From the cell containing the given text, extract its center point as (x, y) coordinate. 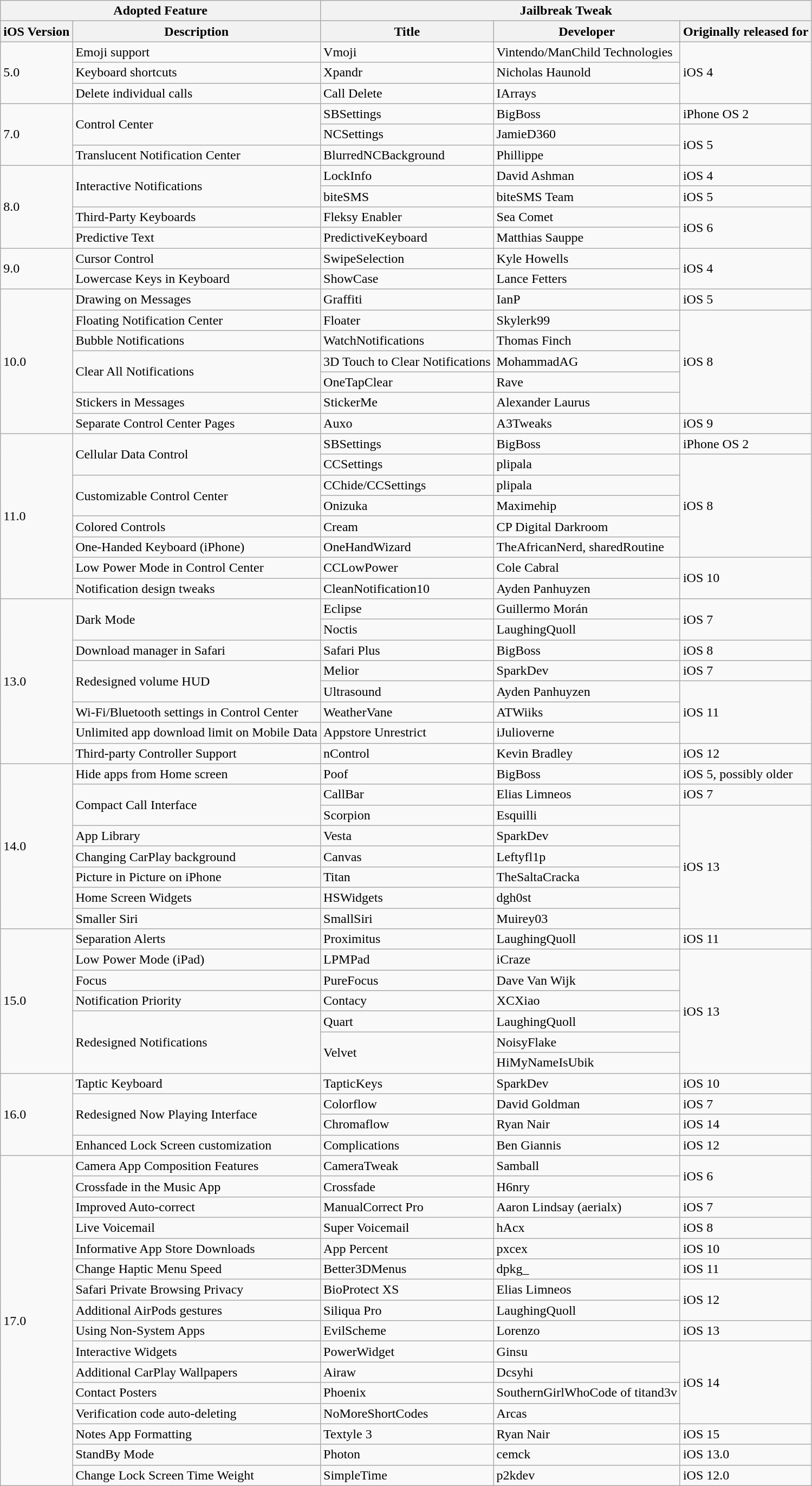
Graffiti (407, 300)
Changing CarPlay background (197, 856)
Lorenzo (587, 1331)
Control Center (197, 124)
Separation Alerts (197, 939)
Thomas Finch (587, 341)
Kyle Howells (587, 259)
Phoenix (407, 1393)
Matthias Sauppe (587, 237)
Translucent Notification Center (197, 155)
Xpandr (407, 73)
Velvet (407, 1052)
IanP (587, 300)
Redesigned volume HUD (197, 681)
Low Power Mode (iPad) (197, 960)
Change Lock Screen Time Weight (197, 1475)
Third-Party Keyboards (197, 217)
Crossfade in the Music App (197, 1186)
dgh0st (587, 897)
Siliqua Pro (407, 1310)
biteSMS (407, 196)
PredictiveKeyboard (407, 237)
XCXiao (587, 1001)
Complications (407, 1145)
Melior (407, 671)
Redesigned Notifications (197, 1042)
iOS 13.0 (745, 1455)
Unlimited app download limit on Mobile Data (197, 733)
biteSMS Team (587, 196)
Clear All Notifications (197, 372)
Bubble Notifications (197, 341)
dpkg_ (587, 1269)
A3Tweaks (587, 423)
Call Delete (407, 93)
Interactive Notifications (197, 186)
Samball (587, 1166)
TheSaltaCracka (587, 877)
Focus (197, 980)
Improved Auto-correct (197, 1207)
Colorflow (407, 1104)
Vesta (407, 836)
CallBar (407, 794)
ATWiiks (587, 712)
Lance Fetters (587, 279)
MohammadAG (587, 361)
David Ashman (587, 176)
Notification Priority (197, 1001)
Alexander Laurus (587, 403)
Compact Call Interface (197, 805)
OneTapClear (407, 382)
Vmoji (407, 52)
Keyboard shortcuts (197, 73)
Poof (407, 774)
Using Non-System Apps (197, 1331)
8.0 (37, 206)
SouthernGirlWhoCode of titand3v (587, 1393)
Skylerk99 (587, 320)
StickerMe (407, 403)
Muirey03 (587, 919)
iOS 12.0 (745, 1475)
Sea Comet (587, 217)
BlurredNCBackground (407, 155)
Title (407, 31)
Safari Private Browsing Privacy (197, 1290)
Maximehip (587, 506)
iCraze (587, 960)
Better3DMenus (407, 1269)
HiMyNameIsUbik (587, 1063)
CleanNotification10 (407, 588)
Notification design tweaks (197, 588)
Floater (407, 320)
Change Haptic Menu Speed (197, 1269)
17.0 (37, 1320)
CCSettings (407, 464)
3D Touch to Clear Notifications (407, 361)
9.0 (37, 269)
WeatherVane (407, 712)
Ginsu (587, 1352)
Additional AirPods gestures (197, 1310)
App Library (197, 836)
Verification code auto-deleting (197, 1413)
NCSettings (407, 134)
Scorpion (407, 815)
Auxo (407, 423)
Quart (407, 1022)
14.0 (37, 846)
Smaller Siri (197, 919)
WatchNotifications (407, 341)
Wi-Fi/Bluetooth settings in Control Center (197, 712)
Notes App Formatting (197, 1434)
nControl (407, 753)
Rave (587, 382)
Super Voicemail (407, 1227)
Home Screen Widgets (197, 897)
JamieD360 (587, 134)
ManualCorrect Pro (407, 1207)
Textyle 3 (407, 1434)
Colored Controls (197, 526)
Nicholas Haunold (587, 73)
Titan (407, 877)
Cream (407, 526)
Predictive Text (197, 237)
Jailbreak Tweak (566, 11)
Contact Posters (197, 1393)
TapticKeys (407, 1083)
IArrays (587, 93)
Crossfade (407, 1186)
BioProtect XS (407, 1290)
TheAfricanNerd, sharedRoutine (587, 547)
LPMPad (407, 960)
PowerWidget (407, 1352)
Picture in Picture on iPhone (197, 877)
LockInfo (407, 176)
Onizuka (407, 506)
5.0 (37, 73)
Dcsyhi (587, 1372)
10.0 (37, 361)
Cursor Control (197, 259)
Drawing on Messages (197, 300)
Ultrasound (407, 692)
Description (197, 31)
Appstore Unrestrict (407, 733)
Contacy (407, 1001)
Taptic Keyboard (197, 1083)
15.0 (37, 1001)
One-Handed Keyboard (iPhone) (197, 547)
Leftyfl1p (587, 856)
Adopted Feature (160, 11)
Camera App Composition Features (197, 1166)
iOS 15 (745, 1434)
Customizable Control Center (197, 495)
Eclipse (407, 609)
ShowCase (407, 279)
Low Power Mode in Control Center (197, 567)
PureFocus (407, 980)
Originally released for (745, 31)
Vintendo/ManChild Technologies (587, 52)
EvilScheme (407, 1331)
Proximitus (407, 939)
Download manager in Safari (197, 650)
CCLowPower (407, 567)
Airaw (407, 1372)
Lowercase Keys in Keyboard (197, 279)
Separate Control Center Pages (197, 423)
Dark Mode (197, 619)
OneHandWizard (407, 547)
Interactive Widgets (197, 1352)
Third-party Controller Support (197, 753)
Emoji support (197, 52)
hAcx (587, 1227)
App Percent (407, 1248)
David Goldman (587, 1104)
Additional CarPlay Wallpapers (197, 1372)
p2kdev (587, 1475)
CameraTweak (407, 1166)
NoMoreShortCodes (407, 1413)
Cellular Data Control (197, 454)
Phillippe (587, 155)
13.0 (37, 681)
Safari Plus (407, 650)
Delete individual calls (197, 93)
pxcex (587, 1248)
Chromaflow (407, 1125)
iOS 5, possibly older (745, 774)
Canvas (407, 856)
Hide apps from Home screen (197, 774)
Guillermo Morán (587, 609)
CChide/CCSettings (407, 485)
cemck (587, 1455)
Esquilli (587, 815)
CP Digital Darkroom (587, 526)
NoisyFlake (587, 1042)
Cole Cabral (587, 567)
Aaron Lindsay (aerialx) (587, 1207)
Photon (407, 1455)
H6nry (587, 1186)
Arcas (587, 1413)
iOS Version (37, 31)
11.0 (37, 516)
Enhanced Lock Screen customization (197, 1145)
SimpleTime (407, 1475)
Stickers in Messages (197, 403)
SwipeSelection (407, 259)
SmallSiri (407, 919)
Floating Notification Center (197, 320)
HSWidgets (407, 897)
Redesigned Now Playing Interface (197, 1114)
16.0 (37, 1114)
Kevin Bradley (587, 753)
Developer (587, 31)
Fleksy Enabler (407, 217)
Noctis (407, 630)
iJulioverne (587, 733)
Live Voicemail (197, 1227)
7.0 (37, 134)
iOS 9 (745, 423)
StandBy Mode (197, 1455)
Informative App Store Downloads (197, 1248)
Dave Van Wijk (587, 980)
Ben Giannis (587, 1145)
